Search for the cell housing the specified text and yield its [x, y] center coordinate. 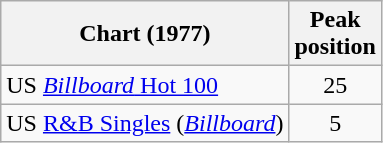
US R&B Singles (Billboard) [145, 123]
US Billboard Hot 100 [145, 85]
25 [335, 85]
Peakposition [335, 34]
5 [335, 123]
Chart (1977) [145, 34]
